Find where the given text appears and provide that cell's center as (x, y) coordinate. 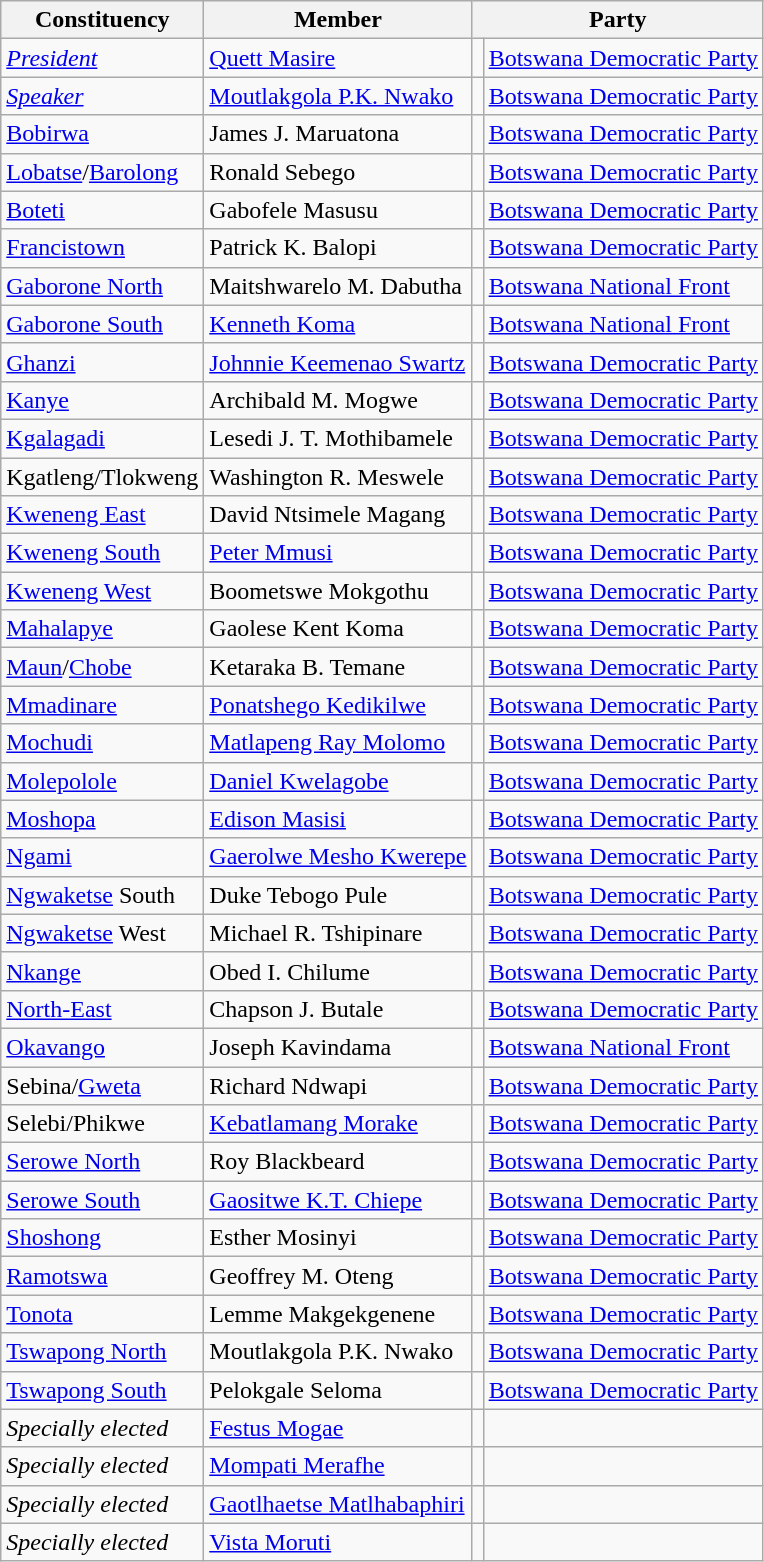
Serowe South (102, 1200)
Matlapeng Ray Molomo (338, 743)
Kweneng East (102, 515)
Tonota (102, 1314)
Tswapong North (102, 1352)
Archibald M. Mogwe (338, 400)
Richard Ndwapi (338, 1085)
Shoshong (102, 1238)
Esther Mosinyi (338, 1238)
Roy Blackbeard (338, 1162)
Ketaraka B. Temane (338, 667)
Gabofele Masusu (338, 210)
Vista Moruti (338, 1542)
Festus Mogae (338, 1428)
Sebina/Gweta (102, 1085)
Tswapong South (102, 1390)
Nkange (102, 971)
Ghanzi (102, 362)
Ponatshego Kedikilwe (338, 705)
Gaolese Kent Koma (338, 629)
Okavango (102, 1047)
Ngwaketse West (102, 933)
Boometswe Mokgothu (338, 591)
Kgalagadi (102, 438)
Moshopa (102, 819)
Bobirwa (102, 134)
Kanye (102, 400)
Boteti (102, 210)
Maitshwarelo M. Dabutha (338, 286)
Mmadinare (102, 705)
Ronald Sebego (338, 172)
Maun/Chobe (102, 667)
Peter Mmusi (338, 553)
Kgatleng/Tlokweng (102, 477)
Mompati Merafhe (338, 1466)
Party (618, 20)
Joseph Kavindama (338, 1047)
Quett Masire (338, 58)
Serowe North (102, 1162)
Duke Tebogo Pule (338, 895)
Gaotlhaetse Matlhabaphiri (338, 1504)
David Ntsimele Magang (338, 515)
Obed I. Chilume (338, 971)
Pelokgale Seloma (338, 1390)
Patrick K. Balopi (338, 248)
Member (338, 20)
Geoffrey M. Oteng (338, 1276)
Kweneng West (102, 591)
Gaerolwe Mesho Kwerepe (338, 857)
Ngami (102, 857)
Selebi/Phikwe (102, 1124)
Francistown (102, 248)
Speaker (102, 96)
Kenneth Koma (338, 324)
Daniel Kwelagobe (338, 781)
Edison Masisi (338, 819)
North-East (102, 1009)
Michael R. Tshipinare (338, 933)
Molepolole (102, 781)
Chapson J. Butale (338, 1009)
Washington R. Meswele (338, 477)
Johnnie Keemenao Swartz (338, 362)
Gaborone North (102, 286)
Constituency (102, 20)
Ngwaketse South (102, 895)
Lesedi J. T. Mothibamele (338, 438)
Lobatse/Barolong (102, 172)
Gaborone South (102, 324)
Kweneng South (102, 553)
Lemme Makgekgenene (338, 1314)
Ramotswa (102, 1276)
Gaositwe K.T. Chiepe (338, 1200)
James J. Maruatona (338, 134)
President (102, 58)
Mochudi (102, 743)
Mahalapye (102, 629)
Kebatlamang Morake (338, 1124)
